Return the [x, y] coordinate for the center point of the cell that contains the specified text.  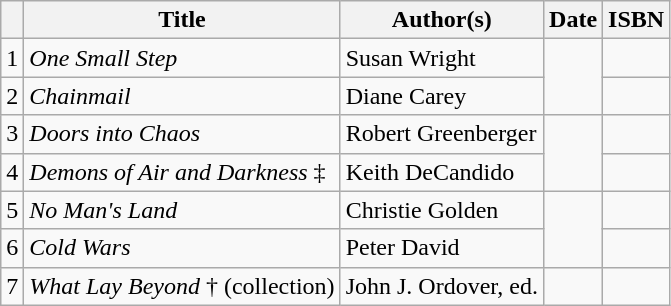
Chainmail [182, 96]
Christie Golden [442, 210]
Diane Carey [442, 96]
2 [12, 96]
Robert Greenberger [442, 134]
Keith DeCandido [442, 172]
ISBN [636, 20]
Cold Wars [182, 248]
1 [12, 58]
Susan Wright [442, 58]
What Lay Beyond † (collection) [182, 286]
3 [12, 134]
4 [12, 172]
Peter David [442, 248]
John J. Ordover, ed. [442, 286]
One Small Step [182, 58]
Date [574, 20]
5 [12, 210]
6 [12, 248]
Demons of Air and Darkness ‡ [182, 172]
No Man's Land [182, 210]
Doors into Chaos [182, 134]
7 [12, 286]
Title [182, 20]
Author(s) [442, 20]
